For the text-containing cell, return its midpoint in (X, Y) coordinate format. 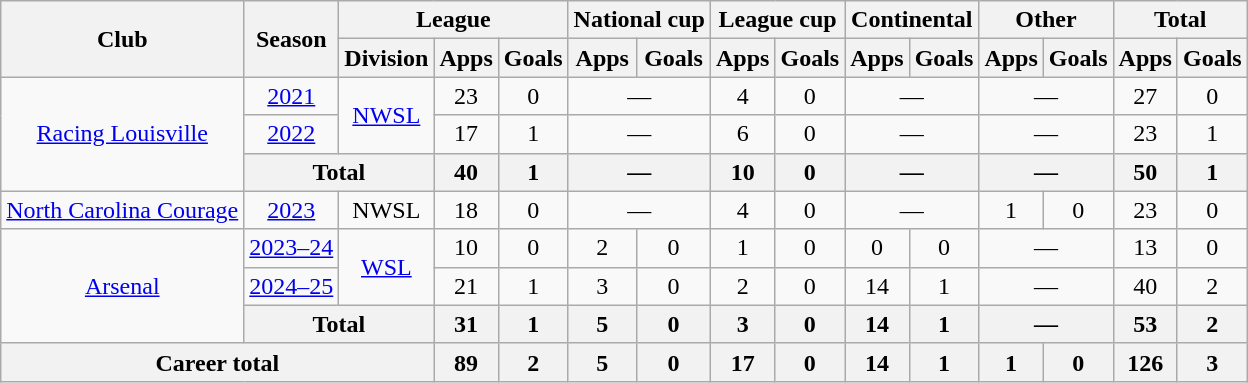
13 (1145, 248)
Racing Louisville (122, 134)
Division (386, 58)
31 (466, 324)
126 (1145, 362)
National cup (639, 20)
2023–24 (292, 248)
Club (122, 39)
Season (292, 39)
2023 (292, 210)
Arsenal (122, 286)
League cup (778, 20)
53 (1145, 324)
6 (743, 134)
27 (1145, 96)
21 (466, 286)
18 (466, 210)
89 (466, 362)
50 (1145, 172)
League (454, 20)
Career total (218, 362)
2024–25 (292, 286)
2021 (292, 96)
North Carolina Courage (122, 210)
WSL (386, 267)
Continental (912, 20)
2022 (292, 134)
Other (1046, 20)
